Determine the [X, Y] coordinate at the center of the cell enclosing the given text.  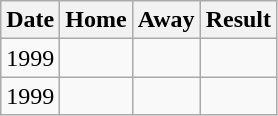
Away [166, 20]
Home [96, 20]
Result [238, 20]
Date [30, 20]
